For the text-containing cell, return its midpoint in [x, y] coordinate format. 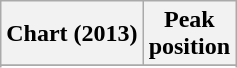
Chart (2013) [72, 34]
Peakposition [189, 34]
